Capture the cell that displays the provided text and extract its (x, y) central coordinate. 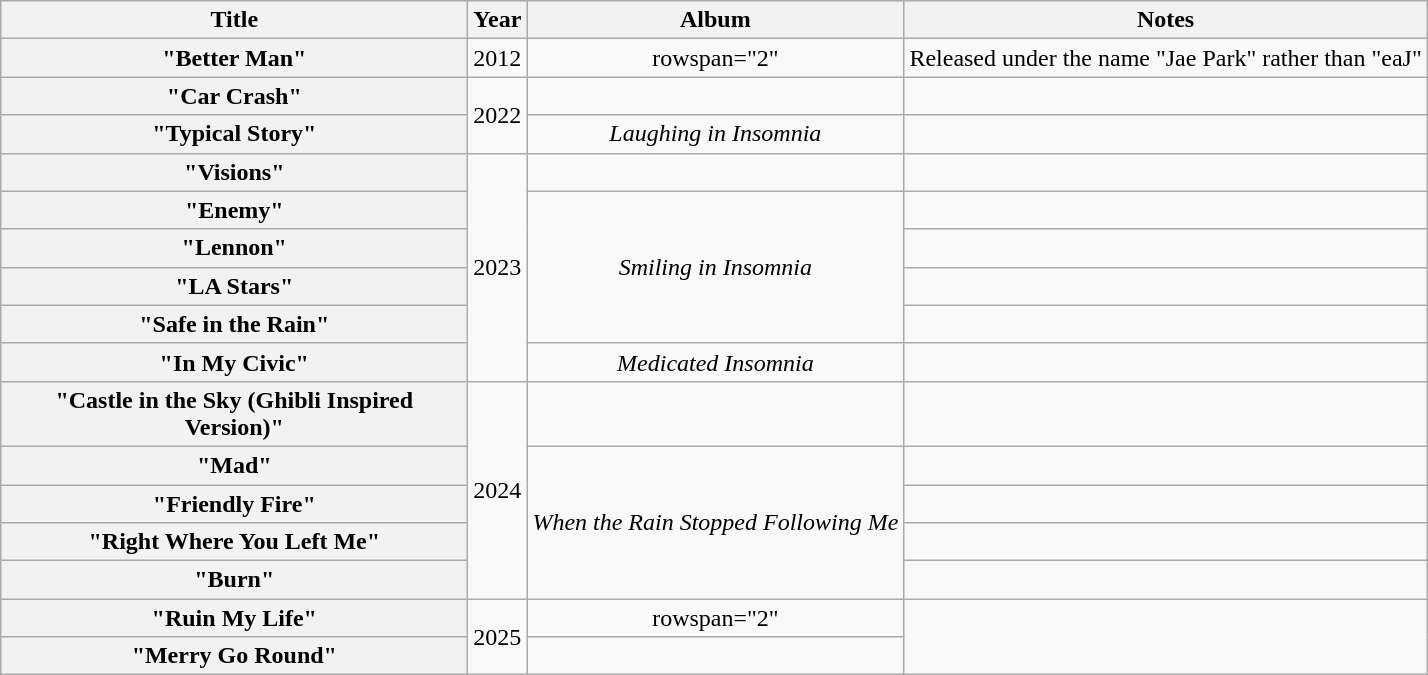
2025 (498, 637)
"LA Stars" (234, 286)
"Better Man" (234, 58)
2022 (498, 115)
"Ruin My Life" (234, 618)
"Visions" (234, 172)
"Castle in the Sky (Ghibli Inspired Version)" (234, 414)
Smiling in Insomnia (716, 267)
"Lennon" (234, 248)
2012 (498, 58)
"Safe in the Rain" (234, 324)
"In My Civic" (234, 362)
Notes (1166, 20)
2024 (498, 490)
"Car Crash" (234, 96)
"Friendly Fire" (234, 503)
Year (498, 20)
Released under the name "Jae Park" rather than "eaJ" (1166, 58)
Album (716, 20)
"Enemy" (234, 210)
Laughing in Insomnia (716, 134)
Title (234, 20)
"Typical Story" (234, 134)
2023 (498, 267)
"Merry Go Round" (234, 656)
"Mad" (234, 465)
"Burn" (234, 580)
"Right Where You Left Me" (234, 542)
Medicated Insomnia (716, 362)
When the Rain Stopped Following Me (716, 522)
